Return the [x, y] coordinate for the center point of the cell that contains the specified text.  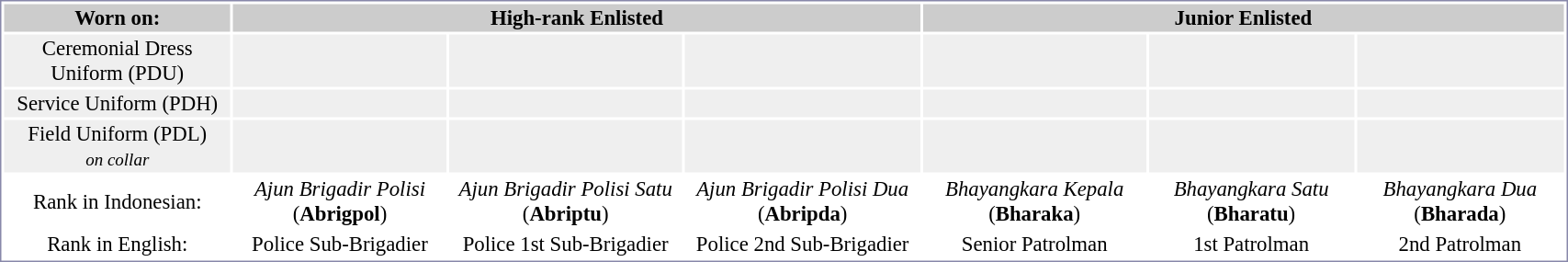
Police 1st Sub-Brigadier [566, 244]
1st Patrolman [1251, 244]
Ajun Brigadir Polisi Satu (Abriptu) [566, 200]
Service Uniform (PDH) [117, 104]
2nd Patrolman [1461, 244]
Bhayangkara Dua (Bharada) [1461, 200]
Bhayangkara Satu (Bharatu) [1251, 200]
Worn on: [117, 17]
Senior Patrolman [1034, 244]
Ajun Brigadir Polisi (Abrigpol) [340, 200]
Rank in English: [117, 244]
Ceremonial Dress Uniform (PDU) [117, 61]
Rank in Indonesian: [117, 200]
Junior Enlisted [1244, 17]
Bhayangkara Kepala (Bharaka) [1034, 200]
Police Sub-Brigadier [340, 244]
Ajun Brigadir Polisi Dua (Abripda) [802, 200]
Police 2nd Sub-Brigadier [802, 244]
High-rank Enlisted [577, 17]
Field Uniform (PDL)on collar [117, 145]
